Identify which cell holds the provided text, then report its [x, y] central coordinate. 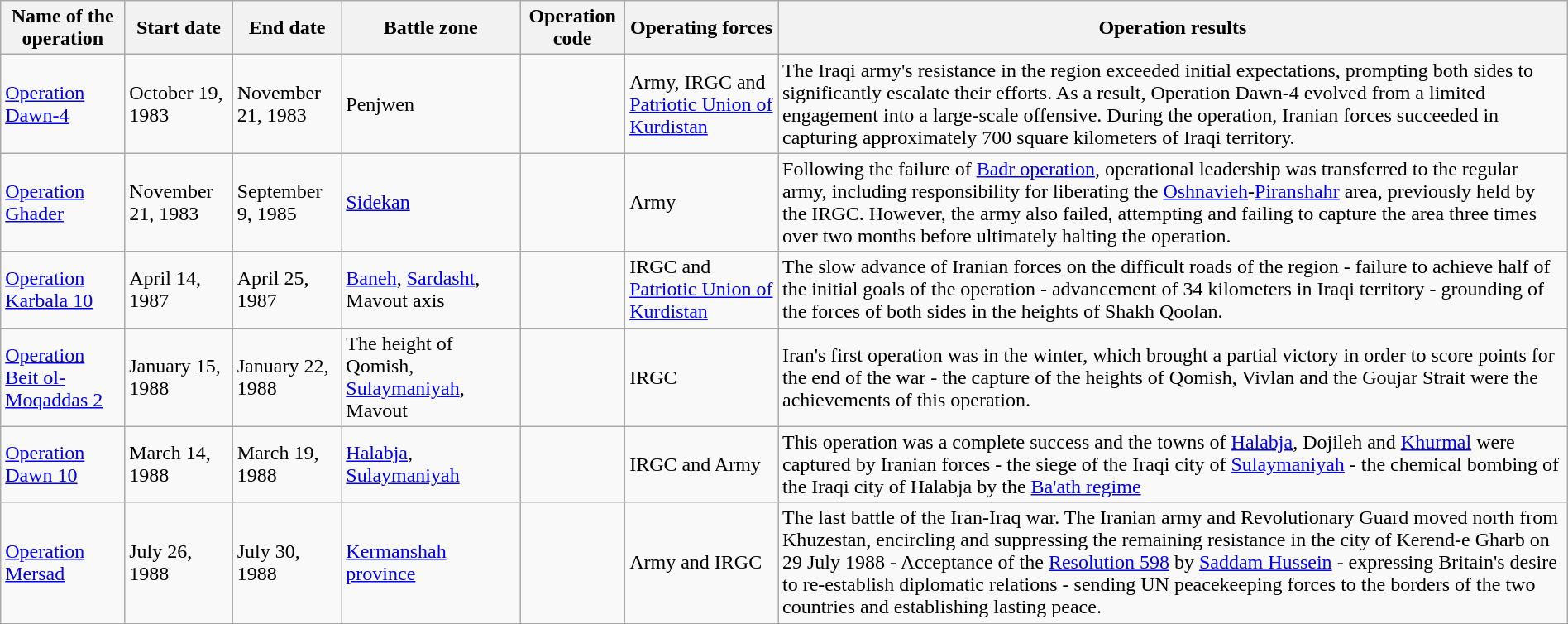
January 15, 1988 [179, 377]
Operation Beit ol-Moqaddas 2 [63, 377]
Halabja, Sulaymaniyah [431, 464]
Operation results [1173, 28]
End date [287, 28]
January 22, 1988 [287, 377]
Penjwen [431, 104]
IRGC [701, 377]
Operation Mersad [63, 563]
Name of the operation [63, 28]
Operation Ghader [63, 202]
March 14, 1988 [179, 464]
April 14, 1987 [179, 290]
Operation Karbala 10 [63, 290]
Kermanshah province [431, 563]
The height of Qomish, Sulaymaniyah, Mavout [431, 377]
Operation Dawn-4 [63, 104]
April 25, 1987 [287, 290]
Army and IRGC [701, 563]
Start date [179, 28]
March 19, 1988 [287, 464]
Operating forces [701, 28]
Sidekan [431, 202]
July 26, 1988 [179, 563]
IRGC and Patriotic Union of Kurdistan [701, 290]
October 19, 1983 [179, 104]
Operation code [572, 28]
IRGC and Army [701, 464]
Army, IRGC and Patriotic Union of Kurdistan [701, 104]
Army [701, 202]
Operation Dawn 10 [63, 464]
July 30, 1988 [287, 563]
Baneh, Sardasht, Mavout axis [431, 290]
Battle zone [431, 28]
September 9, 1985 [287, 202]
